Scan for the cell matching the given text and deliver its (x, y) coordinate at center. 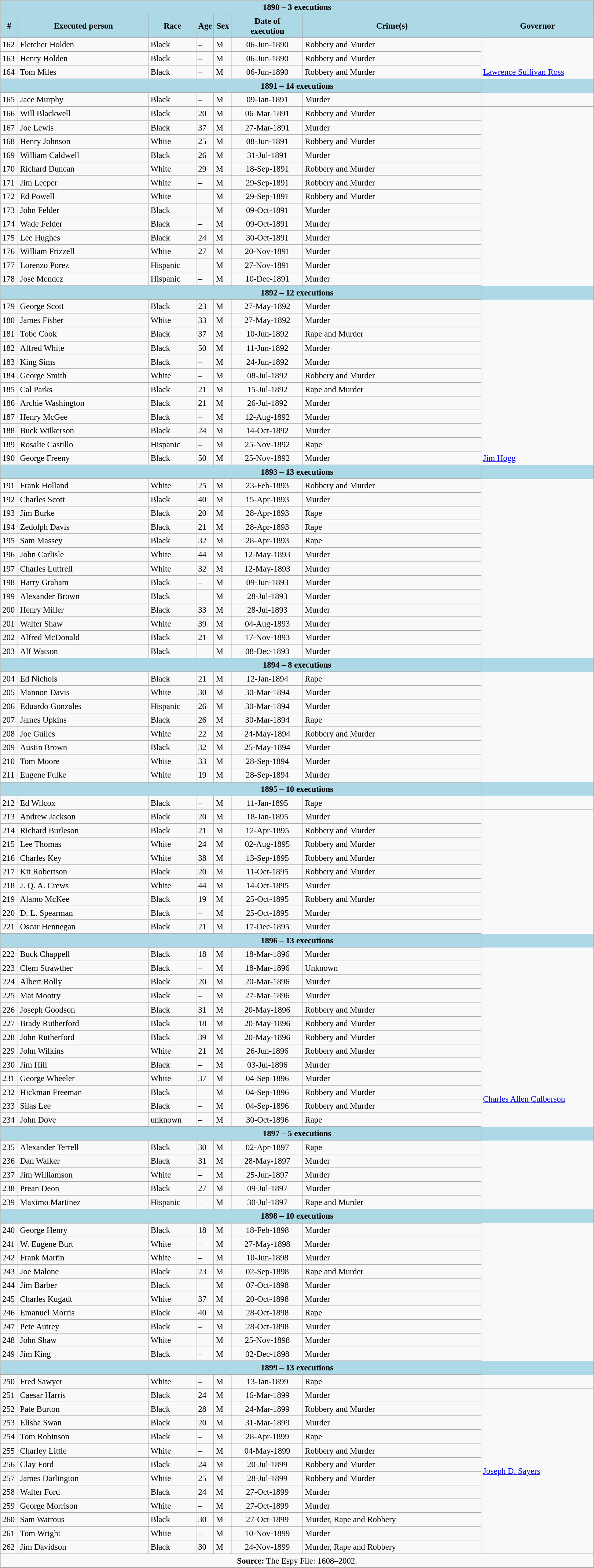
Tobe Cook (83, 334)
William Frizzell (83, 251)
20-Nov-1891 (267, 251)
27-May-1898 (267, 1244)
25-Nov-1898 (267, 1340)
John Rutherford (83, 1037)
20-Oct-1898 (267, 1299)
Tom Robinson (83, 1437)
229 (10, 1051)
Jim King (83, 1354)
174 (10, 224)
261 (10, 1533)
Albert Rolly (83, 982)
Joseph D. Sayers (538, 1471)
197 (10, 569)
192 (10, 500)
George Henry (83, 1230)
Lawrence Sullivan Ross (538, 72)
11-Oct-1895 (267, 872)
Governor (538, 26)
202 (10, 638)
02-Apr-1897 (267, 1147)
Clem Strawther (83, 968)
1896 – 13 executions (297, 941)
Elisha Swan (83, 1423)
Joe Malone (83, 1271)
13-Sep-1895 (267, 858)
1890 – 3 executions (297, 7)
248 (10, 1340)
Sam Massey (83, 541)
King Sims (83, 362)
Lee Hughes (83, 238)
168 (10, 141)
18-Sep-1891 (267, 169)
25-Jun-1897 (267, 1175)
181 (10, 334)
28-May-1897 (267, 1161)
Emanuel Morris (83, 1313)
178 (10, 279)
188 (10, 431)
Alexander Brown (83, 596)
1892 – 12 executions (297, 293)
Sam Watrous (83, 1520)
John Shaw (83, 1340)
27-Mar-1896 (267, 996)
Henry Holden (83, 59)
31-Mar-1899 (267, 1423)
167 (10, 128)
38 (205, 858)
George Smith (83, 375)
31-Jul-1891 (267, 155)
256 (10, 1464)
214 (10, 830)
Jim Burke (83, 513)
183 (10, 362)
1894 – 8 executions (297, 665)
04-May-1899 (267, 1451)
211 (10, 775)
20-Jul-1899 (267, 1464)
17-Nov-1893 (267, 638)
Ed Powell (83, 197)
12-Apr-1895 (267, 830)
Alf Watson (83, 651)
Frank Holland (83, 486)
Charley Little (83, 1451)
218 (10, 885)
James Upkins (83, 720)
Sex (223, 26)
222 (10, 954)
182 (10, 348)
245 (10, 1299)
Buck Wilkerson (83, 431)
14-Oct-1895 (267, 885)
198 (10, 582)
Joseph Goodson (83, 1010)
235 (10, 1147)
254 (10, 1437)
189 (10, 444)
26-Jul-1892 (267, 403)
27-Mar-1891 (267, 128)
15-Apr-1893 (267, 500)
26-Jun-1896 (267, 1051)
Archie Washington (83, 403)
Jim Davidson (83, 1547)
09-Jun-1893 (267, 582)
13-Jan-1899 (267, 1382)
unknown (172, 1120)
Henry Johnson (83, 141)
09-Jul-1897 (267, 1189)
200 (10, 610)
163 (10, 59)
237 (10, 1175)
04-Aug-1893 (267, 624)
24-May-1894 (267, 734)
Jim Leeper (83, 183)
William Caldwell (83, 155)
185 (10, 389)
George Freeny (83, 458)
25-May-1894 (267, 748)
12-Jan-1894 (267, 679)
08-Dec-1893 (267, 651)
11-Jun-1892 (267, 348)
169 (10, 155)
Charles Kugadt (83, 1299)
Frank Martin (83, 1257)
Tom Wright (83, 1533)
255 (10, 1451)
Jim Barber (83, 1285)
14-Oct-1892 (267, 431)
John Felder (83, 210)
Zedolph Davis (83, 527)
Pate Burton (83, 1409)
232 (10, 1092)
206 (10, 706)
253 (10, 1423)
257 (10, 1478)
165 (10, 100)
Richard Burleson (83, 830)
27-Nov-1891 (267, 265)
238 (10, 1189)
227 (10, 1023)
Jim Hogg (538, 458)
# (10, 26)
234 (10, 1120)
1893 – 13 executions (297, 472)
06-Mar-1891 (267, 114)
Dan Walker (83, 1161)
02-Dec-1898 (267, 1354)
Mat Mootry (83, 996)
02-Aug-1895 (267, 844)
Henry Miller (83, 610)
Prean Deon (83, 1189)
28-Jul-1899 (267, 1478)
213 (10, 816)
Jose Mendez (83, 279)
Walter Shaw (83, 624)
201 (10, 624)
194 (10, 527)
1891 – 14 executions (297, 86)
Fletcher Holden (83, 45)
208 (10, 734)
230 (10, 1065)
W. Eugene Burt (83, 1244)
Oscar Hennegan (83, 927)
Ed Wilcox (83, 803)
29 (205, 169)
24-Nov-1899 (267, 1547)
15-Jul-1892 (267, 389)
30-Jul-1897 (267, 1202)
Richard Duncan (83, 169)
Andrew Jackson (83, 816)
172 (10, 197)
164 (10, 72)
1899 – 13 executions (297, 1368)
205 (10, 693)
170 (10, 169)
Austin Brown (83, 748)
28 (205, 1409)
203 (10, 651)
George Morrison (83, 1506)
187 (10, 417)
Race (172, 26)
199 (10, 596)
251 (10, 1395)
30-Oct-1891 (267, 238)
Date of execution (267, 26)
262 (10, 1547)
209 (10, 748)
08-Jul-1892 (267, 375)
Unknown (392, 968)
Jim Williamson (83, 1175)
D. L. Spearman (83, 913)
216 (10, 858)
Maximo Martinez (83, 1202)
Brady Rutherford (83, 1023)
Alfred McDonald (83, 638)
Clay Ford (83, 1464)
215 (10, 844)
250 (10, 1382)
241 (10, 1244)
09-Jan-1891 (267, 100)
30-Oct-1896 (267, 1120)
244 (10, 1285)
258 (10, 1492)
Hickman Freeman (83, 1092)
193 (10, 513)
Charles Luttrell (83, 569)
180 (10, 320)
239 (10, 1202)
212 (10, 803)
1898 – 10 executions (297, 1216)
24-Jun-1892 (267, 362)
217 (10, 872)
Kit Robertson (83, 872)
Harry Graham (83, 582)
Source: The Espy File: 1608–2002. (297, 1561)
Alfred White (83, 348)
10-Nov-1899 (267, 1533)
Ed Nichols (83, 679)
249 (10, 1354)
Tom Moore (83, 761)
22 (205, 734)
J. Q. A. Crews (83, 885)
Walter Ford (83, 1492)
10-Dec-1891 (267, 279)
196 (10, 555)
252 (10, 1409)
204 (10, 679)
166 (10, 114)
Mannon Davis (83, 693)
179 (10, 306)
225 (10, 996)
219 (10, 899)
171 (10, 183)
11-Jan-1895 (267, 803)
228 (10, 1037)
Rosalie Castillo (83, 444)
10-Jun-1898 (267, 1257)
George Scott (83, 306)
James Fisher (83, 320)
Eduardo Gonzales (83, 706)
236 (10, 1161)
1895 – 10 executions (297, 789)
186 (10, 403)
233 (10, 1106)
Charles Key (83, 858)
James Darlington (83, 1478)
177 (10, 265)
190 (10, 458)
10-Jun-1892 (267, 334)
Charles Scott (83, 500)
175 (10, 238)
191 (10, 486)
07-Oct-1898 (267, 1285)
Henry McGee (83, 417)
220 (10, 913)
Silas Lee (83, 1106)
223 (10, 968)
George Wheeler (83, 1079)
221 (10, 927)
John Carlisle (83, 555)
246 (10, 1313)
240 (10, 1230)
162 (10, 45)
18-Jan-1895 (267, 816)
1897 – 5 executions (297, 1134)
03-Jul-1896 (267, 1065)
184 (10, 375)
243 (10, 1271)
Executed person (83, 26)
Fred Sawyer (83, 1382)
Joe Guiles (83, 734)
Will Blackwell (83, 114)
259 (10, 1506)
08-Jun-1891 (267, 141)
173 (10, 210)
Charles Allen Culberson (538, 1099)
John Wilkins (83, 1051)
Cal Parks (83, 389)
Crime(s) (392, 26)
195 (10, 541)
28-Apr-1899 (267, 1437)
02-Sep-1898 (267, 1271)
Buck Chappell (83, 954)
Alexander Terrell (83, 1147)
17-Dec-1895 (267, 927)
Lee Thomas (83, 844)
Jim Hill (83, 1065)
224 (10, 982)
Lorenzo Porez (83, 265)
Alamo McKee (83, 899)
24-Mar-1899 (267, 1409)
231 (10, 1079)
Caesar Harris (83, 1395)
Age (205, 26)
Tom Miles (83, 72)
Eugene Fulke (83, 775)
Joe Lewis (83, 128)
16-Mar-1899 (267, 1395)
12-Aug-1892 (267, 417)
23-Feb-1893 (267, 486)
242 (10, 1257)
Wade Felder (83, 224)
207 (10, 720)
John Dove (83, 1120)
Jace Murphy (83, 100)
226 (10, 1010)
Pete Autrey (83, 1326)
210 (10, 761)
18-Feb-1898 (267, 1230)
176 (10, 251)
260 (10, 1520)
20-Mar-1896 (267, 982)
247 (10, 1326)
